Scan for the cell matching the given text and deliver its (X, Y) coordinate at center. 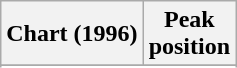
Peakposition (189, 34)
Chart (1996) (72, 34)
